Capture the cell that displays the provided text and extract its (x, y) central coordinate. 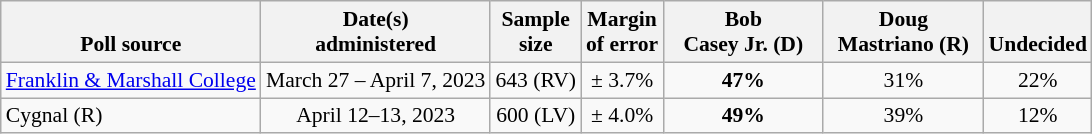
39% (903, 116)
April 12–13, 2023 (376, 116)
± 4.0% (622, 116)
Poll source (131, 32)
49% (743, 116)
22% (1037, 80)
Undecided (1037, 32)
Samplesize (536, 32)
Cygnal (R) (131, 116)
600 (LV) (536, 116)
47% (743, 80)
643 (RV) (536, 80)
Date(s)administered (376, 32)
31% (903, 80)
March 27 – April 7, 2023 (376, 80)
Marginof error (622, 32)
DougMastriano (R) (903, 32)
Franklin & Marshall College (131, 80)
BobCasey Jr. (D) (743, 32)
± 3.7% (622, 80)
12% (1037, 116)
